Determine the [x, y] coordinate at the center of the cell enclosing the given text.  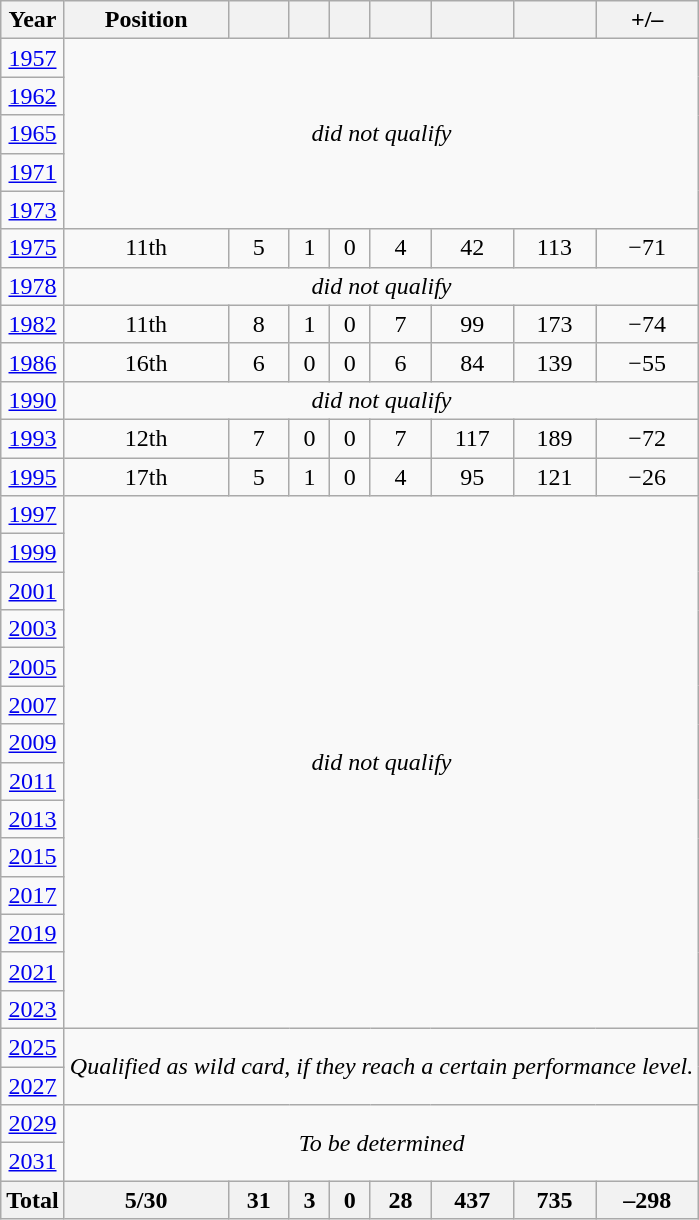
189 [554, 438]
2015 [33, 857]
1957 [33, 58]
3 [309, 1200]
2017 [33, 895]
1973 [33, 210]
1995 [33, 477]
28 [400, 1200]
42 [472, 248]
173 [554, 324]
1962 [33, 96]
16th [146, 362]
1986 [33, 362]
31 [258, 1200]
117 [472, 438]
2013 [33, 819]
+/– [648, 20]
2023 [33, 1009]
139 [554, 362]
1971 [33, 172]
2031 [33, 1162]
1993 [33, 438]
113 [554, 248]
1982 [33, 324]
8 [258, 324]
–298 [648, 1200]
99 [472, 324]
2003 [33, 629]
2029 [33, 1124]
17th [146, 477]
Position [146, 20]
1997 [33, 515]
2005 [33, 667]
−26 [648, 477]
1978 [33, 286]
To be determined [381, 1143]
12th [146, 438]
1965 [33, 134]
2011 [33, 781]
84 [472, 362]
2021 [33, 971]
2019 [33, 933]
2007 [33, 705]
2027 [33, 1085]
735 [554, 1200]
Year [33, 20]
Total [33, 1200]
2001 [33, 591]
1999 [33, 553]
Qualified as wild card, if they reach a certain performance level. [381, 1066]
1990 [33, 400]
2009 [33, 743]
2025 [33, 1047]
121 [554, 477]
−72 [648, 438]
−55 [648, 362]
5/30 [146, 1200]
−71 [648, 248]
1975 [33, 248]
−74 [648, 324]
437 [472, 1200]
95 [472, 477]
